Capture the cell that displays the provided text and extract its [x, y] central coordinate. 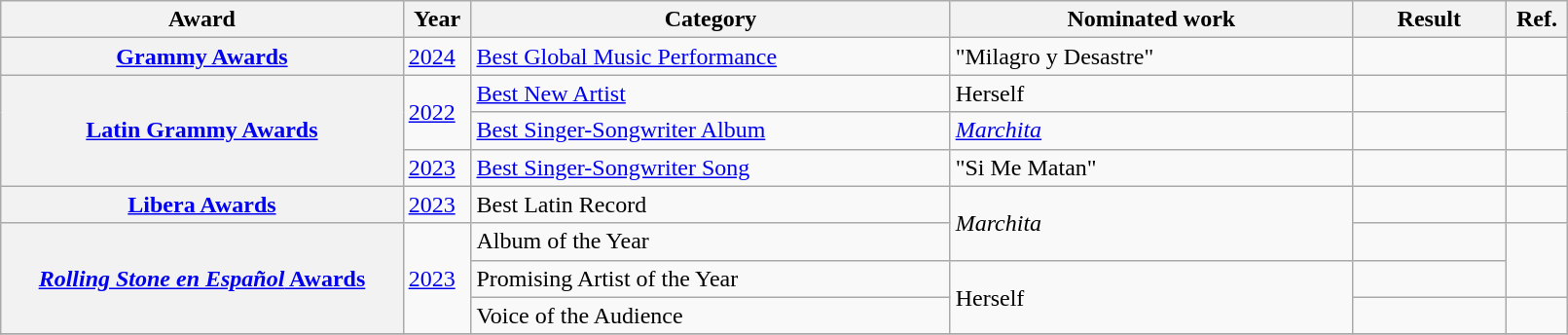
Best Singer-Songwriter Song [711, 167]
Best Latin Record [711, 205]
Best Global Music Performance [711, 56]
Nominated work [1150, 19]
Category [711, 19]
Libera Awards [202, 205]
Voice of the Audience [711, 316]
Rolling Stone en Español Awards [202, 279]
Latin Grammy Awards [202, 130]
Promising Artist of the Year [711, 279]
Best Singer-Songwriter Album [711, 130]
Best New Artist [711, 93]
2024 [437, 56]
Year [437, 19]
Ref. [1537, 19]
"Milagro y Desastre" [1150, 56]
Grammy Awards [202, 56]
Result [1429, 19]
Album of the Year [711, 242]
2022 [437, 112]
"Si Me Matan" [1150, 167]
Award [202, 19]
